Scan for the cell matching the given text and deliver its (X, Y) coordinate at center. 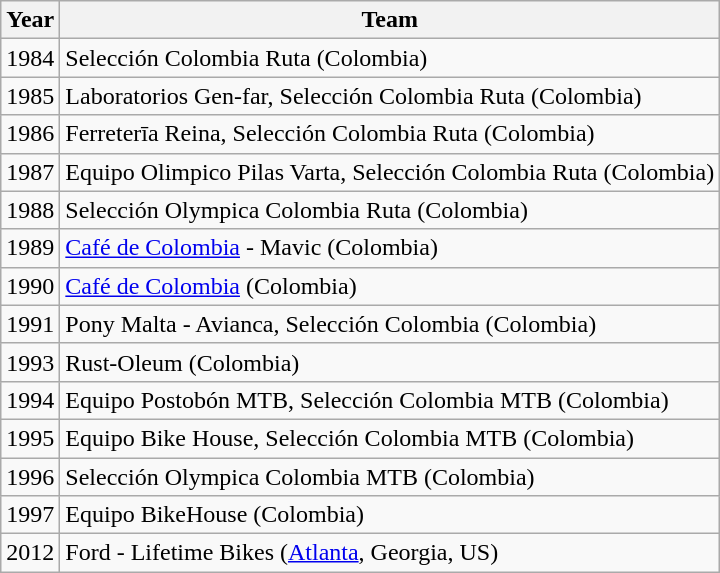
Year (30, 20)
Ford - Lifetime Bikes (Atlanta, Georgia, US) (390, 553)
Café de Colombia (Colombia) (390, 286)
Selección Olympica Colombia Ruta (Colombia) (390, 210)
Team (390, 20)
1993 (30, 362)
Pony Malta - Avianca, Selección Colombia (Colombia) (390, 324)
Ferreterīa Reina, Selección Colombia Ruta (Colombia) (390, 134)
Equipo BikeHouse (Colombia) (390, 515)
Selección Olympica Colombia MTB (Colombia) (390, 477)
1996 (30, 477)
1987 (30, 172)
2012 (30, 553)
Laboratorios Gen-far, Selección Colombia Ruta (Colombia) (390, 96)
Equipo Postobón MTB, Selección Colombia MTB (Colombia) (390, 400)
1990 (30, 286)
Rust-Oleum (Colombia) (390, 362)
1984 (30, 58)
1989 (30, 248)
1986 (30, 134)
1985 (30, 96)
1991 (30, 324)
Equipo Olimpico Pilas Varta, Selección Colombia Ruta (Colombia) (390, 172)
Selección Colombia Ruta (Colombia) (390, 58)
1995 (30, 438)
1997 (30, 515)
Equipo Bike House, Selección Colombia MTB (Colombia) (390, 438)
1994 (30, 400)
Café de Colombia - Mavic (Colombia) (390, 248)
1988 (30, 210)
